Scan for the cell matching the given text and deliver its (x, y) coordinate at center. 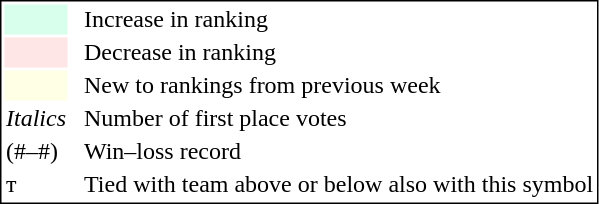
New to rankings from previous week (338, 85)
Italics (36, 119)
Increase in ranking (338, 19)
Win–loss record (338, 151)
Tied with team above or below also with this symbol (338, 185)
Number of first place votes (338, 119)
т (36, 185)
(#–#) (36, 151)
Decrease in ranking (338, 53)
